Provide the [x, y] coordinate of the cell's center where the given text is located.  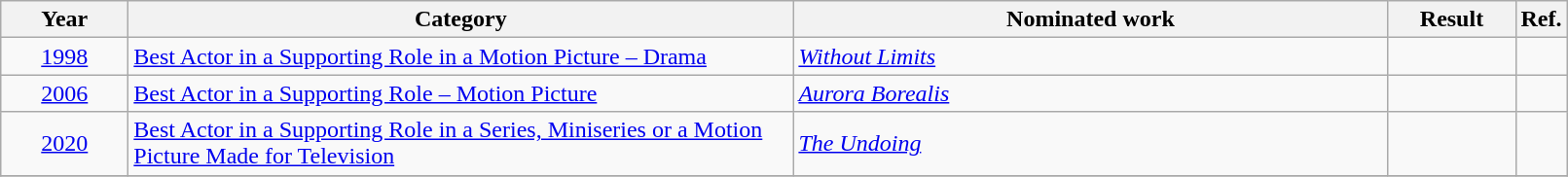
Nominated work [1090, 19]
2020 [64, 144]
Best Actor in a Supporting Role in a Motion Picture – Drama [461, 56]
Best Actor in a Supporting Role – Motion Picture [461, 93]
Best Actor in a Supporting Role in a Series, Miniseries or a Motion Picture Made for Television [461, 144]
Category [461, 19]
Year [64, 19]
2006 [64, 93]
Without Limits [1090, 56]
The Undoing [1090, 144]
Result [1452, 19]
1998 [64, 56]
Ref. [1542, 19]
Aurora Borealis [1090, 93]
